Find where the given text appears and provide that cell's center as (X, Y) coordinate. 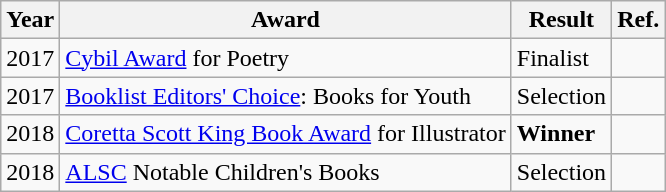
Ref. (638, 20)
Award (286, 20)
Coretta Scott King Book Award for Illustrator (286, 134)
Year (30, 20)
Cybil Award for Poetry (286, 58)
Result (561, 20)
Winner (561, 134)
ALSC Notable Children's Books (286, 172)
Booklist Editors' Choice: Books for Youth (286, 96)
Finalist (561, 58)
